Extract the (x, y) coordinate from the center of the cell holding the provided text.  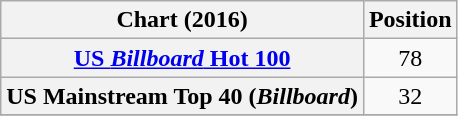
US Mainstream Top 40 (Billboard) (182, 96)
32 (410, 96)
78 (410, 58)
Chart (2016) (182, 20)
Position (410, 20)
US Billboard Hot 100 (182, 58)
